Detect which cell encompasses the target text, then output its (x, y) center coordinate. 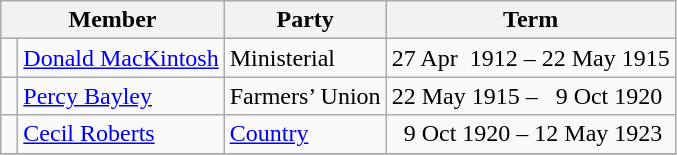
Percy Bayley (121, 96)
Country (305, 134)
Cecil Roberts (121, 134)
22 May 1915 – 9 Oct 1920 (530, 96)
27 Apr 1912 – 22 May 1915 (530, 58)
Ministerial (305, 58)
Term (530, 20)
9 Oct 1920 – 12 May 1923 (530, 134)
Member (112, 20)
Donald MacKintosh (121, 58)
Party (305, 20)
Farmers’ Union (305, 96)
